Search for the cell housing the specified text and yield its (X, Y) center coordinate. 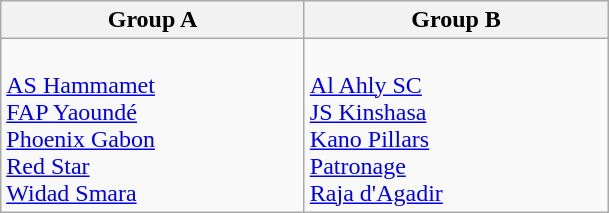
AS Hammamet FAP Yaoundé Phoenix Gabon Red Star Widad Smara (153, 126)
Al Ahly SC JS Kinshasa Kano Pillars Patronage Raja d'Agadir (456, 126)
Group B (456, 20)
Group A (153, 20)
